Search for the cell housing the specified text and yield its (X, Y) center coordinate. 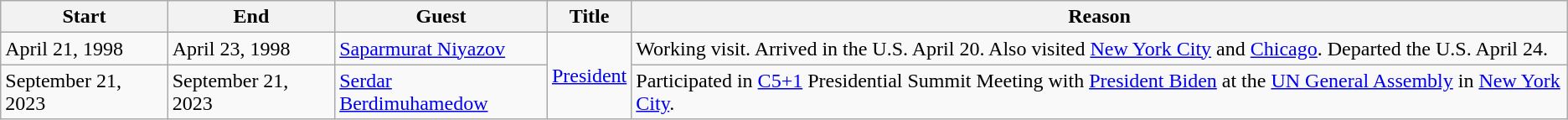
Reason (1099, 17)
Start (84, 17)
Title (589, 17)
April 23, 1998 (251, 49)
Participated in C5+1 Presidential Summit Meeting with President Biden at the UN General Assembly in New York City. (1099, 92)
Guest (441, 17)
April 21, 1998 (84, 49)
End (251, 17)
President (589, 76)
Saparmurat Niyazov (441, 49)
Serdar Berdimuhamedow (441, 92)
Working visit. Arrived in the U.S. April 20. Also visited New York City and Chicago. Departed the U.S. April 24. (1099, 49)
